Capture the cell that displays the provided text and extract its [x, y] central coordinate. 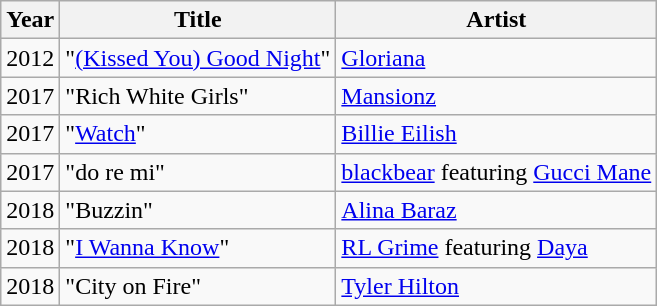
"City on Fire" [198, 286]
"Rich White Girls" [198, 96]
"I Wanna Know" [198, 248]
Tyler Hilton [496, 286]
"(Kissed You) Good Night" [198, 58]
Year [30, 20]
Gloriana [496, 58]
"do re mi" [198, 172]
2012 [30, 58]
"Buzzin" [198, 210]
Billie Eilish [496, 134]
RL Grime featuring Daya [496, 248]
Title [198, 20]
Artist [496, 20]
Mansionz [496, 96]
"Watch" [198, 134]
blackbear featuring Gucci Mane [496, 172]
Alina Baraz [496, 210]
